Return the [x, y] coordinate for the center point of the cell that contains the specified text.  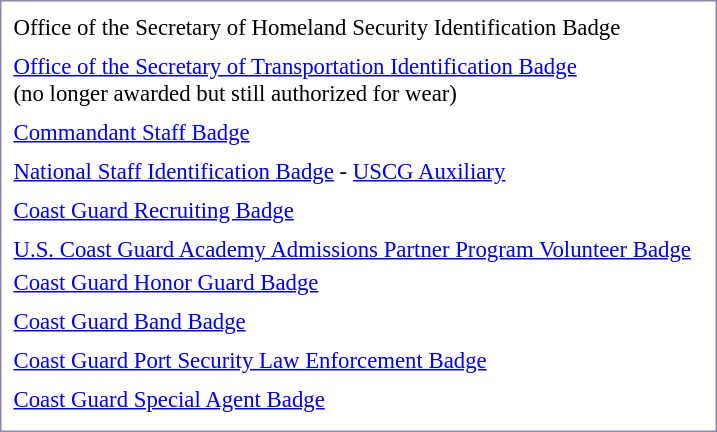
National Staff Identification Badge - USCG Auxiliary [352, 171]
Office of the Secretary of Homeland Security Identification Badge [352, 27]
Coast Guard Honor Guard Badge [352, 282]
Coast Guard Special Agent Badge [352, 399]
Coast Guard Recruiting Badge [352, 210]
Coast Guard Band Badge [352, 321]
Office of the Secretary of Transportation Identification Badge (no longer awarded but still authorized for wear) [352, 80]
Commandant Staff Badge [352, 132]
Coast Guard Port Security Law Enforcement Badge [352, 360]
U.S. Coast Guard Academy Admissions Partner Program Volunteer Badge [352, 249]
